Scan for the cell matching the given text and deliver its (x, y) coordinate at center. 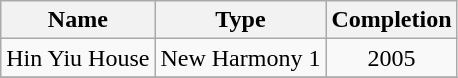
2005 (392, 58)
Name (78, 20)
Completion (392, 20)
Hin Yiu House (78, 58)
New Harmony 1 (240, 58)
Type (240, 20)
